Scan for the cell matching the given text and deliver its [X, Y] coordinate at center. 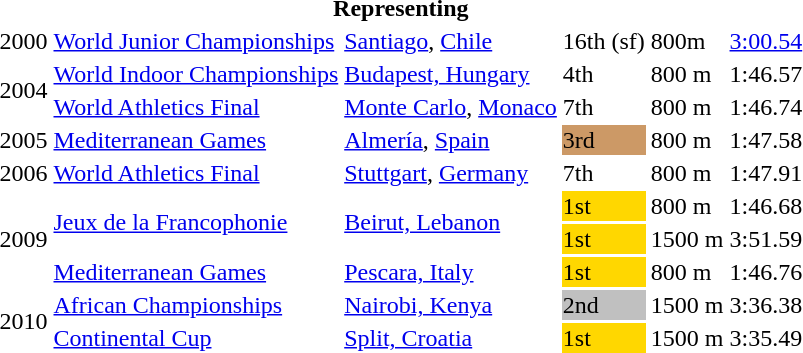
4th [604, 74]
Almería, Spain [451, 140]
Stuttgart, Germany [451, 173]
Pescara, Italy [451, 272]
Monte Carlo, Monaco [451, 107]
3rd [604, 140]
Continental Cup [196, 338]
World Indoor Championships [196, 74]
Budapest, Hungary [451, 74]
2nd [604, 305]
16th (sf) [604, 41]
Jeux de la Francophonie [196, 222]
African Championships [196, 305]
800m [687, 41]
World Junior Championships [196, 41]
Nairobi, Kenya [451, 305]
Santiago, Chile [451, 41]
Beirut, Lebanon [451, 222]
Split, Croatia [451, 338]
